Provide the (x, y) coordinate of the cell's center where the given text is located.  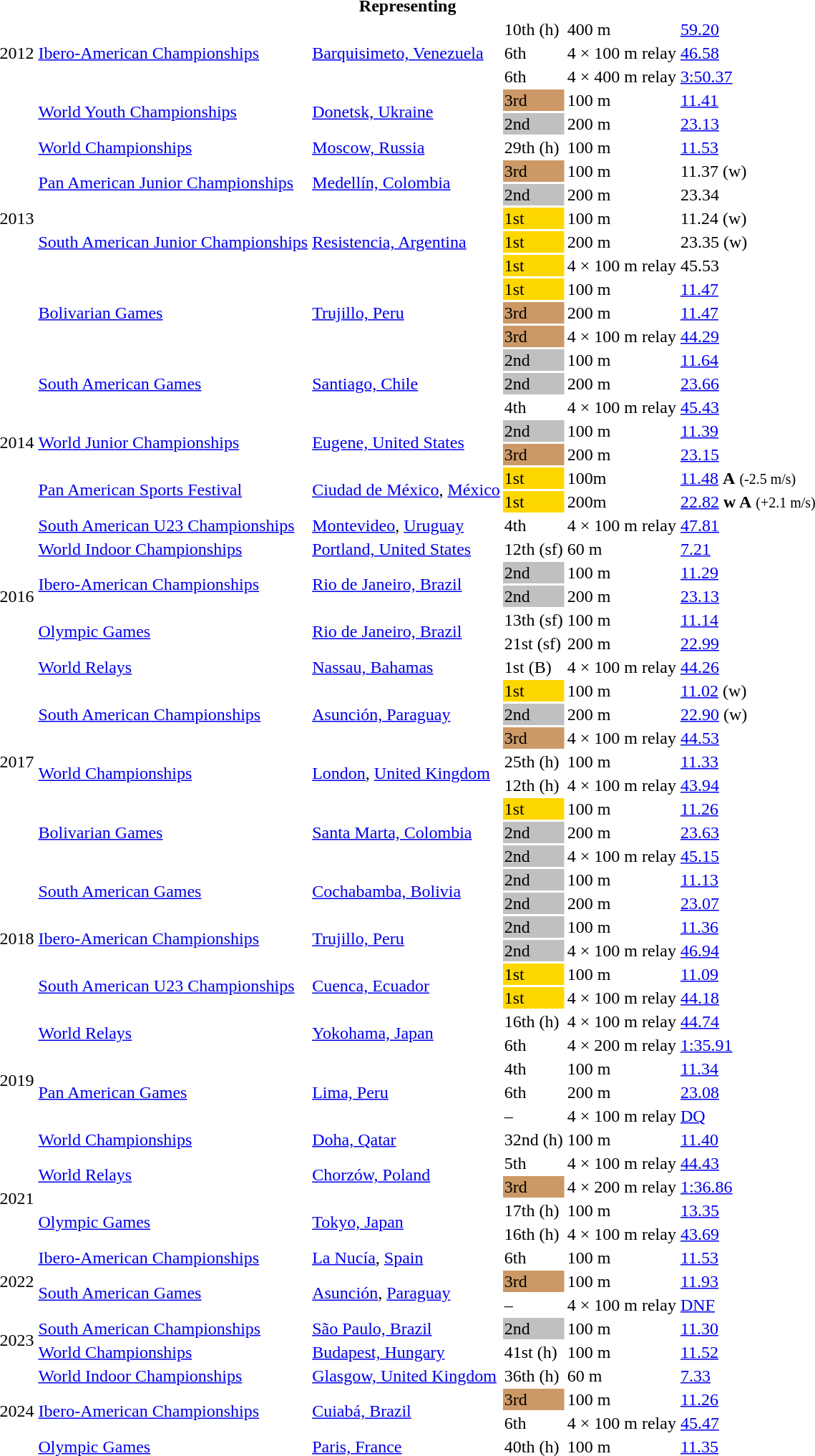
Ciudad de México, México (406, 490)
36th (h) (534, 1376)
10th (h) (534, 29)
Santiago, Chile (406, 384)
South American Junior Championships (173, 242)
Santa Marta, Colombia (406, 833)
London, United Kingdom (406, 773)
13th (sf) (534, 620)
Glasgow, United Kingdom (406, 1376)
Barquisimeto, Venezuela (406, 53)
Cuenca, Ecuador (406, 986)
400 m (621, 29)
Nassau, Bahamas (406, 667)
Resistencia, Argentina (406, 242)
Donetsk, Ukraine (406, 112)
World Junior Championships (173, 442)
World Youth Championships (173, 112)
Pan American Junior Championships (173, 183)
5th (534, 1163)
Eugene, United States (406, 442)
32nd (h) (534, 1140)
100m (621, 478)
17th (h) (534, 1210)
29th (h) (534, 147)
La Nucía, Spain (406, 1258)
4 × 400 m relay (621, 77)
Tokyo, Japan (406, 1223)
25th (h) (534, 762)
1st (B) (534, 667)
Pan American Sports Festival (173, 490)
Budapest, Hungary (406, 1352)
Doha, Qatar (406, 1140)
Medellín, Colombia (406, 183)
Cuiabá, Brazil (406, 1412)
12th (h) (534, 785)
Lima, Peru (406, 1092)
Montevideo, Uruguay (406, 525)
12th (sf) (534, 549)
200m (621, 502)
Chorzów, Poland (406, 1175)
Cochabamba, Bolivia (406, 892)
Pan American Games (173, 1092)
41st (h) (534, 1352)
Portland, United States (406, 549)
21st (sf) (534, 644)
Yokohama, Japan (406, 1034)
Moscow, Russia (406, 147)
São Paulo, Brazil (406, 1329)
